From the cell containing the given text, extract its center point as [x, y] coordinate. 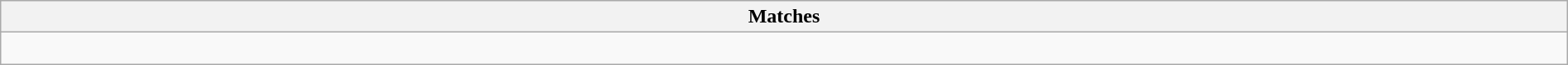
Matches [784, 17]
